Return the [X, Y] coordinate for the center point of the cell that contains the specified text.  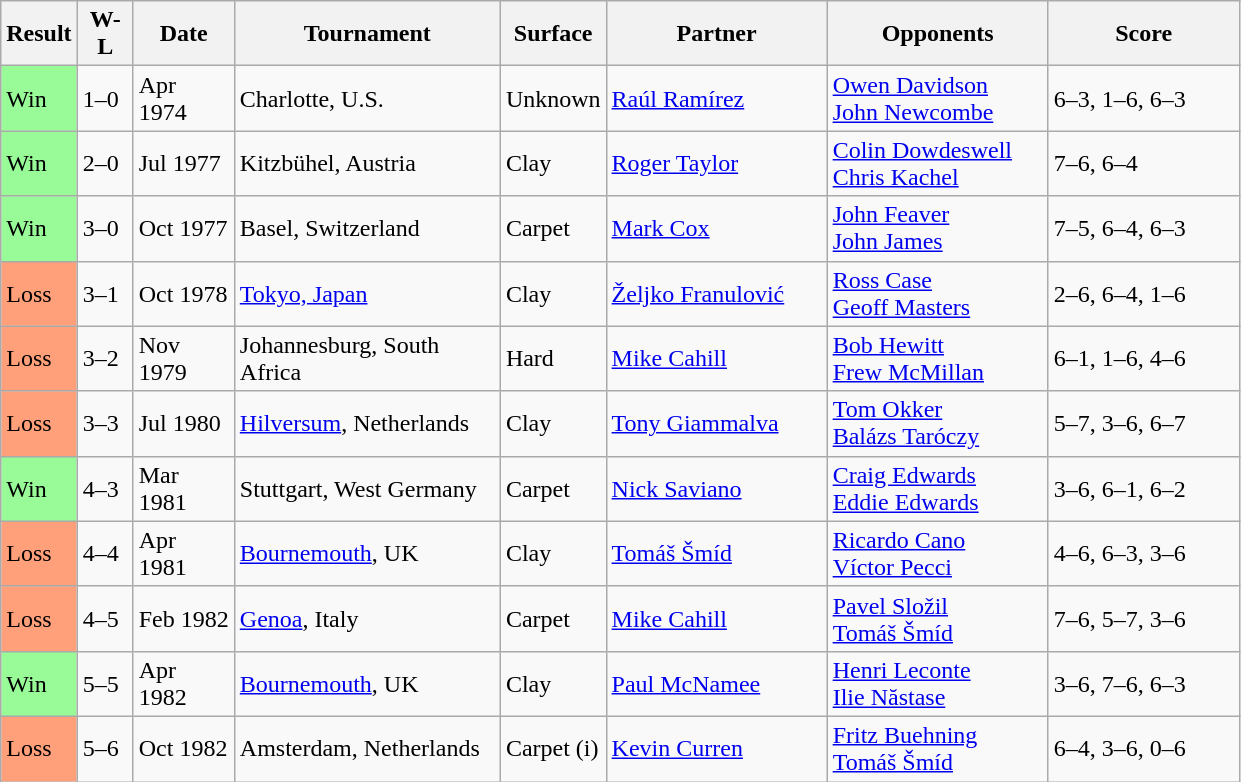
Paul McNamee [716, 684]
4–3 [105, 488]
Tournament [367, 34]
Genoa, Italy [367, 618]
6–3, 1–6, 6–3 [1144, 98]
5–6 [105, 748]
7–5, 6–4, 6–3 [1144, 228]
Oct 1977 [184, 228]
John Feaver John James [938, 228]
Mark Cox [716, 228]
Nick Saviano [716, 488]
Owen Davidson John Newcombe [938, 98]
Bob Hewitt Frew McMillan [938, 358]
1–0 [105, 98]
Ricardo Cano Víctor Pecci [938, 554]
Kevin Curren [716, 748]
Jul 1980 [184, 424]
7–6, 6–4 [1144, 164]
W-L [105, 34]
3–6, 7–6, 6–3 [1144, 684]
Hard [553, 358]
6–1, 1–6, 4–6 [1144, 358]
4–6, 6–3, 3–6 [1144, 554]
2–0 [105, 164]
Carpet (i) [553, 748]
Hilversum, Netherlands [367, 424]
Tony Giammalva [716, 424]
Henri Leconte Ilie Năstase [938, 684]
Apr 1981 [184, 554]
3–0 [105, 228]
Fritz Buehning Tomáš Šmíd [938, 748]
2–6, 6–4, 1–6 [1144, 294]
Charlotte, U.S. [367, 98]
Nov 1979 [184, 358]
Tokyo, Japan [367, 294]
4–5 [105, 618]
Tom Okker Balázs Taróczy [938, 424]
Feb 1982 [184, 618]
Mar 1981 [184, 488]
5–7, 3–6, 6–7 [1144, 424]
Stuttgart, West Germany [367, 488]
Amsterdam, Netherlands [367, 748]
3–2 [105, 358]
Željko Franulović [716, 294]
4–4 [105, 554]
Basel, Switzerland [367, 228]
6–4, 3–6, 0–6 [1144, 748]
Craig Edwards Eddie Edwards [938, 488]
3–6, 6–1, 6–2 [1144, 488]
Ross Case Geoff Masters [938, 294]
Pavel Složil Tomáš Šmíd [938, 618]
Oct 1978 [184, 294]
Partner [716, 34]
7–6, 5–7, 3–6 [1144, 618]
Apr 1974 [184, 98]
Raúl Ramírez [716, 98]
Johannesburg, South Africa [367, 358]
Result [39, 34]
Score [1144, 34]
5–5 [105, 684]
Unknown [553, 98]
Opponents [938, 34]
Jul 1977 [184, 164]
Oct 1982 [184, 748]
Roger Taylor [716, 164]
Kitzbühel, Austria [367, 164]
Tomáš Šmíd [716, 554]
3–1 [105, 294]
Colin Dowdeswell Chris Kachel [938, 164]
Date [184, 34]
Apr 1982 [184, 684]
Surface [553, 34]
3–3 [105, 424]
